Determine the [X, Y] coordinate at the center of the cell enclosing the given text.  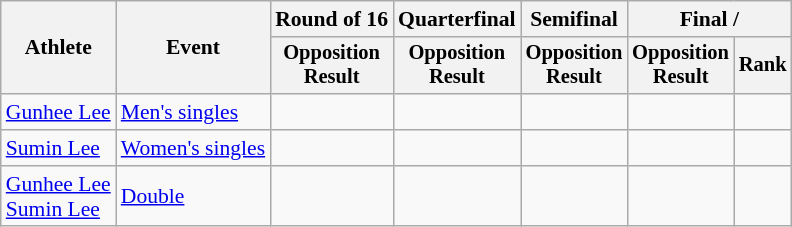
Athlete [58, 48]
Women's singles [193, 148]
Double [193, 196]
Round of 16 [332, 19]
Rank [763, 66]
Gunhee LeeSumin Lee [58, 196]
Semifinal [574, 19]
Men's singles [193, 112]
Gunhee Lee [58, 112]
Final / [709, 19]
Quarterfinal [457, 19]
Sumin Lee [58, 148]
Event [193, 48]
